Output the (x, y) coordinate of the center of the cell containing the given text.  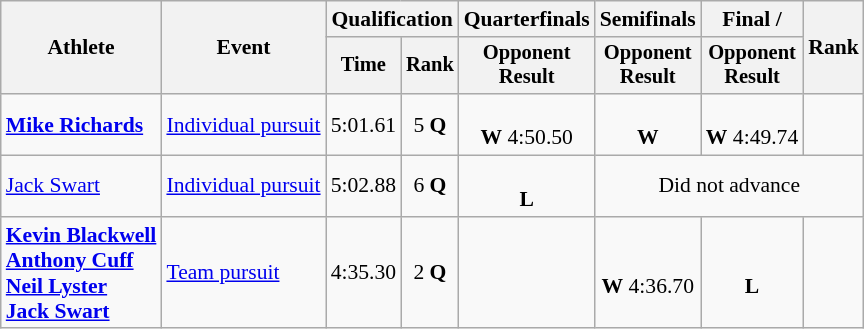
Final / (752, 19)
Did not advance (730, 186)
Kevin BlackwellAnthony CuffNeil LysterJack Swart (82, 273)
Athlete (82, 48)
Team pursuit (243, 273)
2 Q (430, 273)
5:01.61 (364, 124)
Event (243, 48)
W 4:36.70 (648, 273)
Semifinals (648, 19)
6 Q (430, 186)
5 Q (430, 124)
5:02.88 (364, 186)
Mike Richards (82, 124)
Jack Swart (82, 186)
W 4:49.74 (752, 124)
Qualification (392, 19)
Time (364, 66)
4:35.30 (364, 273)
W 4:50.50 (527, 124)
W (648, 124)
Quarterfinals (527, 19)
